Return (X, Y) of the center of cell containing provided text 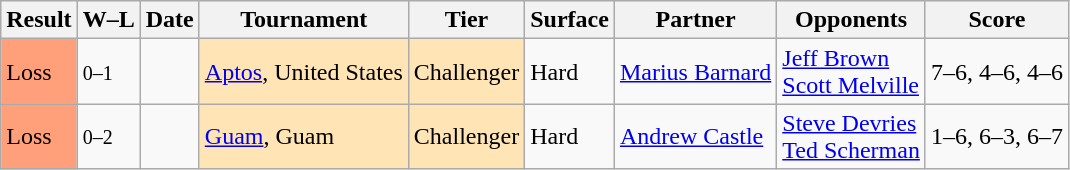
0–1 (108, 72)
Jeff Brown Scott Melville (852, 72)
Date (170, 20)
Score (996, 20)
0–2 (108, 136)
Andrew Castle (695, 136)
Aptos, United States (304, 72)
W–L (108, 20)
Guam, Guam (304, 136)
Marius Barnard (695, 72)
Opponents (852, 20)
Result (39, 20)
Surface (570, 20)
Tier (466, 20)
1–6, 6–3, 6–7 (996, 136)
Tournament (304, 20)
Steve Devries Ted Scherman (852, 136)
Partner (695, 20)
7–6, 4–6, 4–6 (996, 72)
